Return the [X, Y] coordinate for the center point of the cell that contains the specified text.  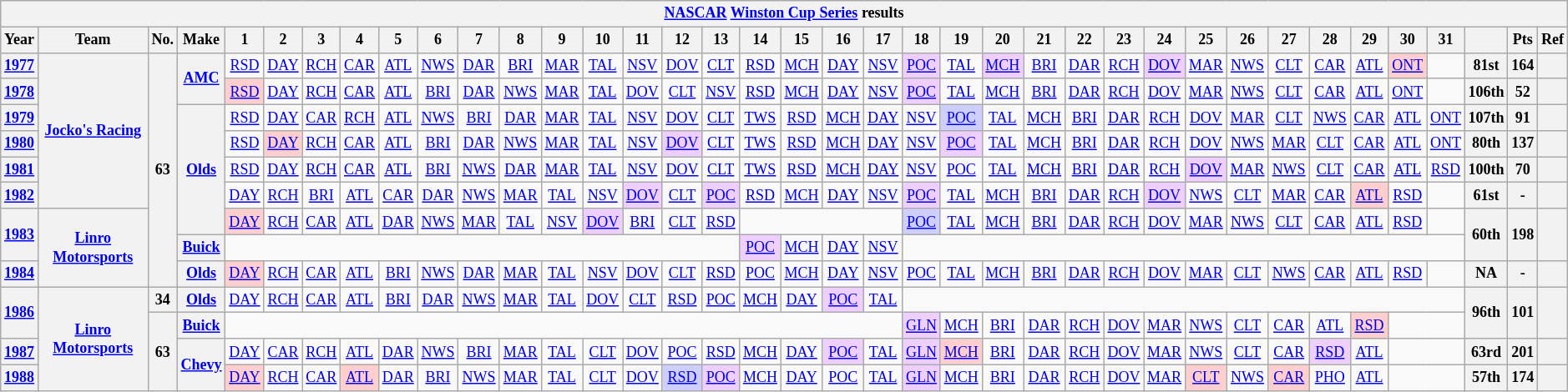
12 [682, 40]
Year [20, 40]
9 [562, 40]
28 [1329, 40]
PHO [1329, 377]
60th [1486, 234]
27 [1289, 40]
63rd [1486, 352]
5 [397, 40]
1987 [20, 352]
81st [1486, 65]
1977 [20, 65]
31 [1446, 40]
26 [1247, 40]
21 [1044, 40]
29 [1369, 40]
101 [1523, 313]
1986 [20, 313]
8 [520, 40]
30 [1408, 40]
1983 [20, 234]
1981 [20, 170]
17 [883, 40]
24 [1165, 40]
15 [802, 40]
Chevy [201, 364]
25 [1206, 40]
80th [1486, 143]
106th [1486, 92]
Ref [1553, 40]
100th [1486, 170]
91 [1523, 117]
1 [245, 40]
NA [1486, 274]
34 [162, 300]
61st [1486, 195]
2 [283, 40]
57th [1486, 377]
19 [961, 40]
16 [843, 40]
1980 [20, 143]
1982 [20, 195]
198 [1523, 234]
14 [761, 40]
3 [321, 40]
Make [201, 40]
1978 [20, 92]
22 [1084, 40]
4 [360, 40]
1988 [20, 377]
164 [1523, 65]
96th [1486, 313]
11 [643, 40]
No. [162, 40]
1984 [20, 274]
Team [93, 40]
137 [1523, 143]
20 [1003, 40]
13 [721, 40]
23 [1124, 40]
Jocko's Racing [93, 130]
18 [922, 40]
7 [479, 40]
10 [603, 40]
52 [1523, 92]
Pts [1523, 40]
201 [1523, 352]
107th [1486, 117]
174 [1523, 377]
70 [1523, 170]
AMC [201, 78]
1979 [20, 117]
6 [438, 40]
NASCAR Winston Cup Series results [784, 13]
